Determine the [X, Y] coordinate at the center of the cell enclosing the given text.  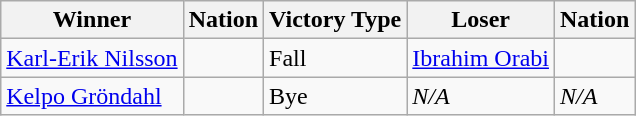
Victory Type [336, 20]
Winner [92, 20]
Kelpo Gröndahl [92, 96]
Fall [336, 58]
Loser [481, 20]
Ibrahim Orabi [481, 58]
Bye [336, 96]
Karl-Erik Nilsson [92, 58]
